Output the [X, Y] coordinate of the center of the cell containing the given text.  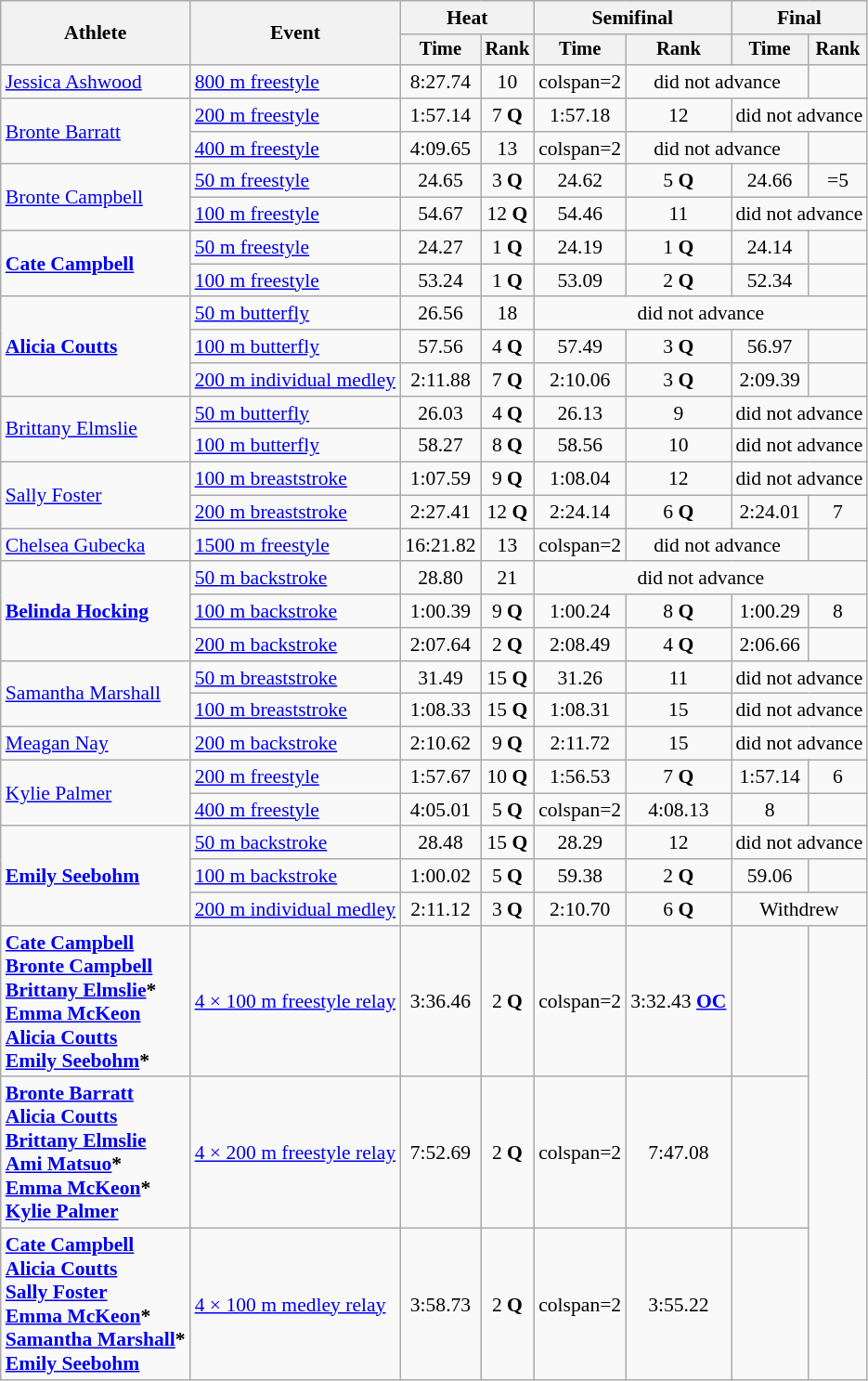
Chelsea Gubecka [96, 545]
7 [838, 513]
24.66 [771, 181]
2:11.12 [440, 909]
16:21.82 [440, 545]
53.09 [579, 280]
56.97 [771, 346]
2:24.01 [771, 513]
50 m breaststroke [295, 678]
24.65 [440, 181]
57.49 [579, 346]
18 [508, 314]
1:08.04 [579, 479]
2:11.88 [440, 380]
Emily Seebohm [96, 877]
4:08.13 [678, 810]
4 × 100 m medley relay [295, 1304]
2:06.66 [771, 645]
Samantha Marshall [96, 695]
24.62 [579, 181]
Bronte Campbell [96, 197]
2:08.49 [579, 645]
6 [838, 777]
Heat [467, 18]
28.80 [440, 579]
8:27.74 [440, 82]
1500 m freestyle [295, 545]
Belinda Hocking [96, 611]
52.34 [771, 280]
24.19 [579, 248]
Alicia Coutts [96, 347]
Cate CampbellAlicia CouttsSally FosterEmma McKeon*Samantha Marshall*Emily Seebohm [96, 1304]
800 m freestyle [295, 82]
Kylie Palmer [96, 793]
2:10.62 [440, 744]
Bronte BarrattAlicia CouttsBrittany ElmslieAmi Matsuo*Emma McKeon*Kylie Palmer [96, 1153]
24.14 [771, 248]
10 Q [508, 777]
1:00.29 [771, 611]
59.06 [771, 876]
4 × 100 m freestyle relay [295, 1001]
59.38 [579, 876]
28.29 [579, 843]
28.48 [440, 843]
7:52.69 [440, 1153]
54.46 [579, 215]
3:58.73 [440, 1304]
Final [800, 18]
Bronte Barratt [96, 132]
54.67 [440, 215]
1:00.39 [440, 611]
26.03 [440, 413]
1:56.53 [579, 777]
Event [295, 33]
Semifinal [632, 18]
Sally Foster [96, 496]
3:55.22 [678, 1304]
Meagan Nay [96, 744]
21 [508, 579]
1:00.24 [579, 611]
2:07.64 [440, 645]
Cate Campbell [96, 264]
1:57.67 [440, 777]
26.13 [579, 413]
57.56 [440, 346]
1:08.31 [579, 710]
31.49 [440, 678]
2:09.39 [771, 380]
58.27 [440, 446]
53.24 [440, 280]
Withdrew [800, 909]
4 × 200 m freestyle relay [295, 1153]
24.27 [440, 248]
26.56 [440, 314]
Brittany Elmslie [96, 429]
58.56 [579, 446]
Cate CampbellBronte CampbellBrittany Elmslie*Emma McKeonAlicia CouttsEmily Seebohm* [96, 1001]
1:07.59 [440, 479]
1:57.18 [579, 115]
Athlete [96, 33]
2:10.70 [579, 909]
31.26 [579, 678]
1:08.33 [440, 710]
=5 [838, 181]
2:27.41 [440, 513]
200 m breaststroke [295, 513]
1:00.02 [440, 876]
3:32.43 OC [678, 1001]
7:47.08 [678, 1153]
Jessica Ashwood [96, 82]
3:36.46 [440, 1001]
9 [678, 413]
2:10.06 [579, 380]
2:11.72 [579, 744]
4:09.65 [440, 149]
4:05.01 [440, 810]
2:24.14 [579, 513]
